Locate the cell with the specified text and output its (X, Y) center coordinate. 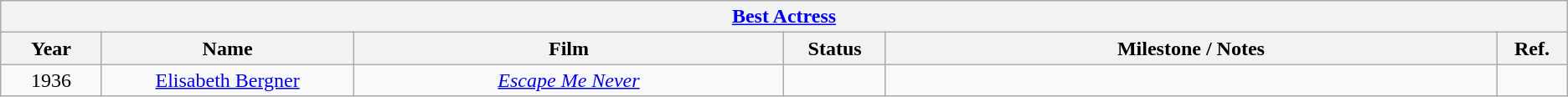
Best Actress (784, 17)
Name (228, 48)
Film (569, 48)
Status (834, 48)
Year (51, 48)
1936 (51, 80)
Ref. (1533, 48)
Milestone / Notes (1191, 48)
Escape Me Never (569, 80)
Elisabeth Bergner (228, 80)
